Search for the cell housing the specified text and yield its [x, y] center coordinate. 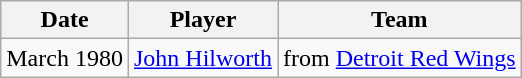
March 1980 [65, 58]
Player [202, 20]
John Hilworth [202, 58]
Team [400, 20]
from Detroit Red Wings [400, 58]
Date [65, 20]
